For the text-containing cell, return its midpoint in (x, y) coordinate format. 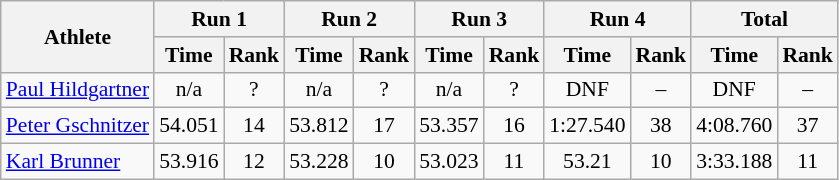
Run 2 (349, 19)
Athlete (78, 36)
53.228 (318, 162)
Peter Gschnitzer (78, 126)
Run 4 (618, 19)
38 (662, 126)
53.916 (188, 162)
14 (254, 126)
53.812 (318, 126)
4:08.760 (734, 126)
3:33.188 (734, 162)
12 (254, 162)
54.051 (188, 126)
17 (384, 126)
16 (514, 126)
Run 1 (219, 19)
Run 3 (479, 19)
Total (764, 19)
Karl Brunner (78, 162)
1:27.540 (587, 126)
53.357 (448, 126)
Paul Hildgartner (78, 90)
53.023 (448, 162)
37 (808, 126)
53.21 (587, 162)
